From the cell containing the given text, extract its center point as [X, Y] coordinate. 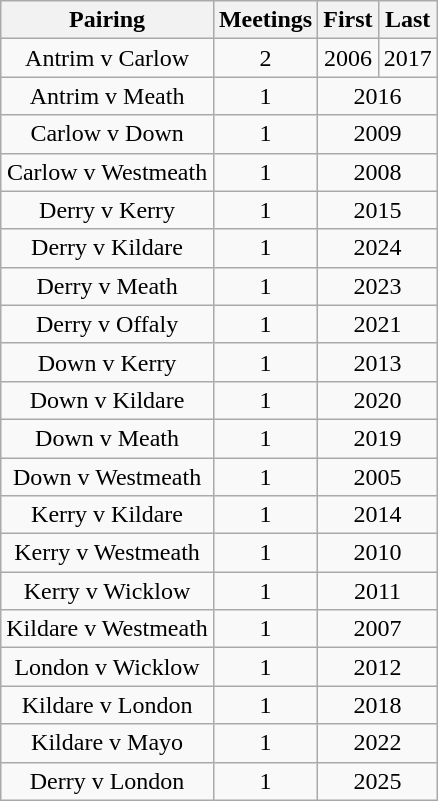
Pairing [108, 20]
2014 [378, 515]
Meetings [265, 20]
First [348, 20]
2021 [378, 324]
Carlow v Westmeath [108, 172]
Antrim v Carlow [108, 58]
Kerry v Wicklow [108, 591]
Derry v Offaly [108, 324]
2022 [378, 743]
Derry v Kerry [108, 210]
Down v Kildare [108, 400]
2018 [378, 705]
Derry v Meath [108, 286]
2019 [378, 438]
Kildare v Westmeath [108, 629]
2007 [378, 629]
2024 [378, 248]
2012 [378, 667]
2010 [378, 553]
2025 [378, 781]
2011 [378, 591]
Down v Westmeath [108, 477]
Kildare v Mayo [108, 743]
2 [265, 58]
Kerry v Westmeath [108, 553]
2017 [408, 58]
2015 [378, 210]
2013 [378, 362]
Antrim v Meath [108, 96]
Down v Kerry [108, 362]
Carlow v Down [108, 134]
Last [408, 20]
2006 [348, 58]
Kerry v Kildare [108, 515]
2005 [378, 477]
Derry v Kildare [108, 248]
London v Wicklow [108, 667]
2023 [378, 286]
2016 [378, 96]
Kildare v London [108, 705]
Derry v London [108, 781]
2008 [378, 172]
2009 [378, 134]
2020 [378, 400]
Down v Meath [108, 438]
